Return the (X, Y) coordinate for the center point of the cell that contains the specified text.  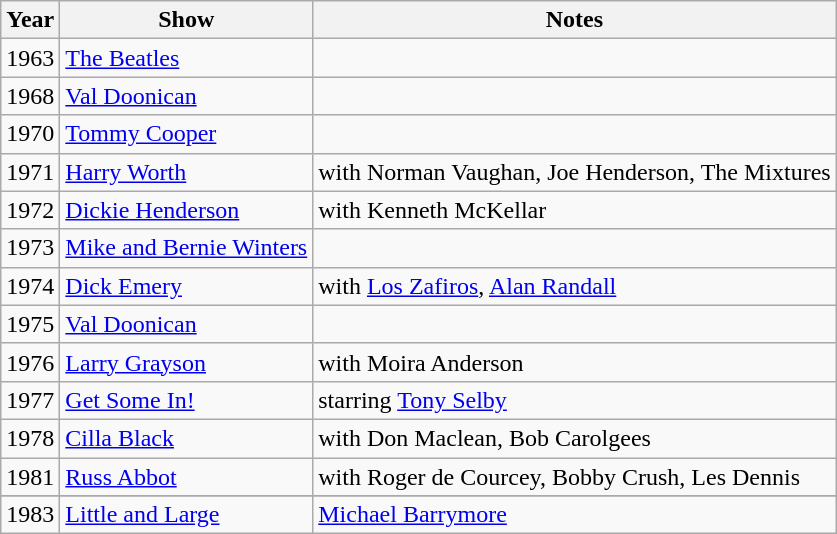
Larry Grayson (186, 362)
with Norman Vaughan, Joe Henderson, The Mixtures (574, 172)
1970 (30, 134)
starring Tony Selby (574, 400)
1971 (30, 172)
1974 (30, 286)
1977 (30, 400)
Little and Large (186, 515)
Notes (574, 20)
Dickie Henderson (186, 210)
1972 (30, 210)
Russ Abbot (186, 477)
1976 (30, 362)
Dick Emery (186, 286)
Show (186, 20)
1981 (30, 477)
1968 (30, 96)
with Roger de Courcey, Bobby Crush, Les Dennis (574, 477)
with Moira Anderson (574, 362)
1978 (30, 438)
1963 (30, 58)
1975 (30, 324)
Michael Barrymore (574, 515)
Tommy Cooper (186, 134)
with Don Maclean, Bob Carolgees (574, 438)
with Kenneth McKellar (574, 210)
Harry Worth (186, 172)
Cilla Black (186, 438)
Year (30, 20)
Mike and Bernie Winters (186, 248)
Get Some In! (186, 400)
1973 (30, 248)
1983 (30, 515)
with Los Zafiros, Alan Randall (574, 286)
The Beatles (186, 58)
